Determine the (X, Y) coordinate at the center of the cell enclosing the given text.  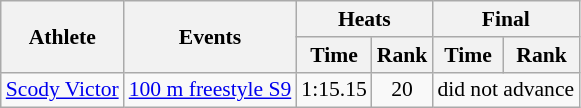
100 m freestyle S9 (210, 90)
1:15.15 (334, 90)
20 (402, 90)
Athlete (62, 36)
Events (210, 36)
Final (506, 19)
Scody Victor (62, 90)
did not advance (506, 90)
Heats (364, 19)
